Pinpoint the cell where the given text exists, returning its [X, Y] midpoint coordinate. 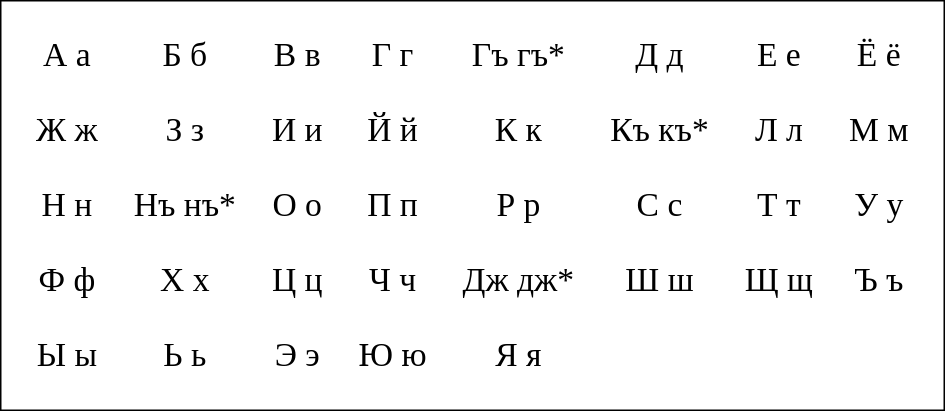
Д д [660, 55]
З з [184, 131]
Щ щ [778, 281]
М м [878, 131]
П п [392, 205]
Ж ж [66, 131]
Дж дж* [518, 281]
Й й [392, 131]
Б б [184, 55]
К к [518, 131]
Р р [518, 205]
Х х [184, 281]
Ц ц [297, 281]
Н н [66, 205]
А а [66, 55]
Ъ ъ [878, 281]
Ь ь [184, 355]
Нъ нъ* [184, 205]
Гъ гъ* [518, 55]
Ю ю [392, 355]
Ш ш [660, 281]
Ё ё [878, 55]
Т т [778, 205]
В в [297, 55]
У у [878, 205]
Е е [778, 55]
И и [297, 131]
Я я [518, 355]
Къ къ* [660, 131]
Э э [297, 355]
Л л [778, 131]
Ч ч [392, 281]
Г г [392, 55]
Ф ф [66, 281]
Ы ы [66, 355]
О о [297, 205]
С с [660, 205]
